Search for the cell housing the specified text and yield its (x, y) center coordinate. 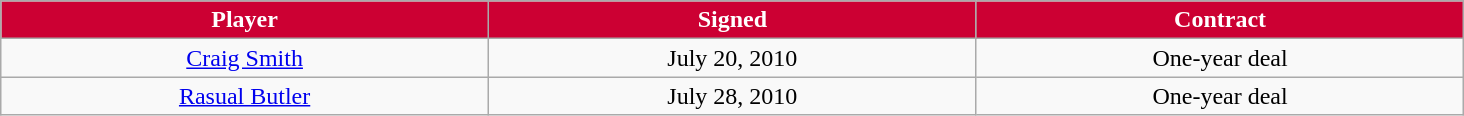
July 20, 2010 (732, 58)
July 28, 2010 (732, 96)
Rasual Butler (245, 96)
Signed (732, 20)
Craig Smith (245, 58)
Contract (1220, 20)
Player (245, 20)
